Detect which cell encompasses the target text, then output its (X, Y) center coordinate. 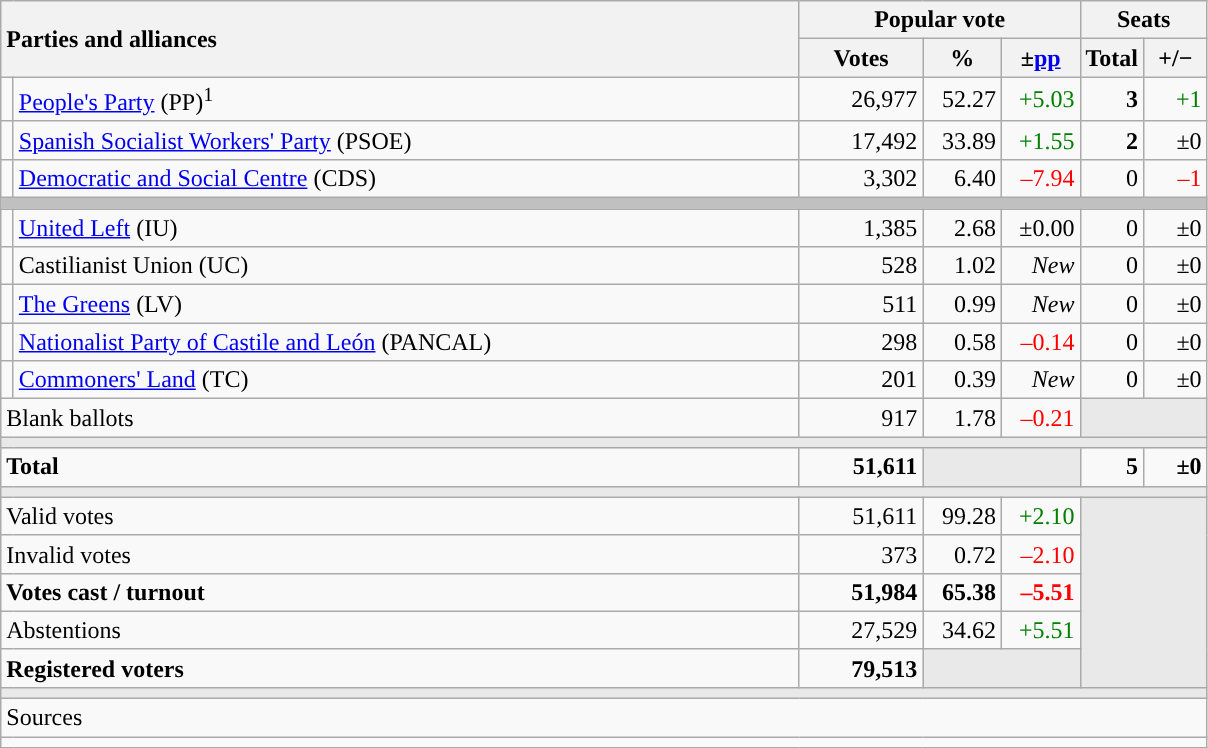
Spanish Socialist Workers' Party (PSOE) (406, 140)
Commoners' Land (TC) (406, 380)
–1 (1176, 178)
–0.14 (1040, 342)
511 (861, 304)
3,302 (861, 178)
–5.51 (1040, 592)
3 (1112, 100)
Valid votes (400, 516)
+5.03 (1040, 100)
–0.21 (1040, 418)
65.38 (962, 592)
917 (861, 418)
Nationalist Party of Castile and León (PANCAL) (406, 342)
79,513 (861, 668)
Democratic and Social Centre (CDS) (406, 178)
52.27 (962, 100)
1.78 (962, 418)
298 (861, 342)
528 (861, 266)
27,529 (861, 630)
34.62 (962, 630)
6.40 (962, 178)
Sources (604, 718)
Popular vote (940, 20)
0.39 (962, 380)
Invalid votes (400, 554)
99.28 (962, 516)
+/− (1176, 58)
373 (861, 554)
1.02 (962, 266)
+1 (1176, 100)
People's Party (PP)1 (406, 100)
Votes cast / turnout (400, 592)
+5.51 (1040, 630)
Castilianist Union (UC) (406, 266)
Abstentions (400, 630)
Parties and alliances (400, 39)
2 (1112, 140)
Blank ballots (400, 418)
–7.94 (1040, 178)
–2.10 (1040, 554)
17,492 (861, 140)
0.99 (962, 304)
Registered voters (400, 668)
1,385 (861, 228)
201 (861, 380)
5 (1112, 467)
33.89 (962, 140)
0.58 (962, 342)
% (962, 58)
+2.10 (1040, 516)
±0.00 (1040, 228)
2.68 (962, 228)
United Left (IU) (406, 228)
Seats (1144, 20)
51,984 (861, 592)
+1.55 (1040, 140)
Votes (861, 58)
0.72 (962, 554)
26,977 (861, 100)
±pp (1040, 58)
The Greens (LV) (406, 304)
